Return [x, y] of the center of cell containing provided text 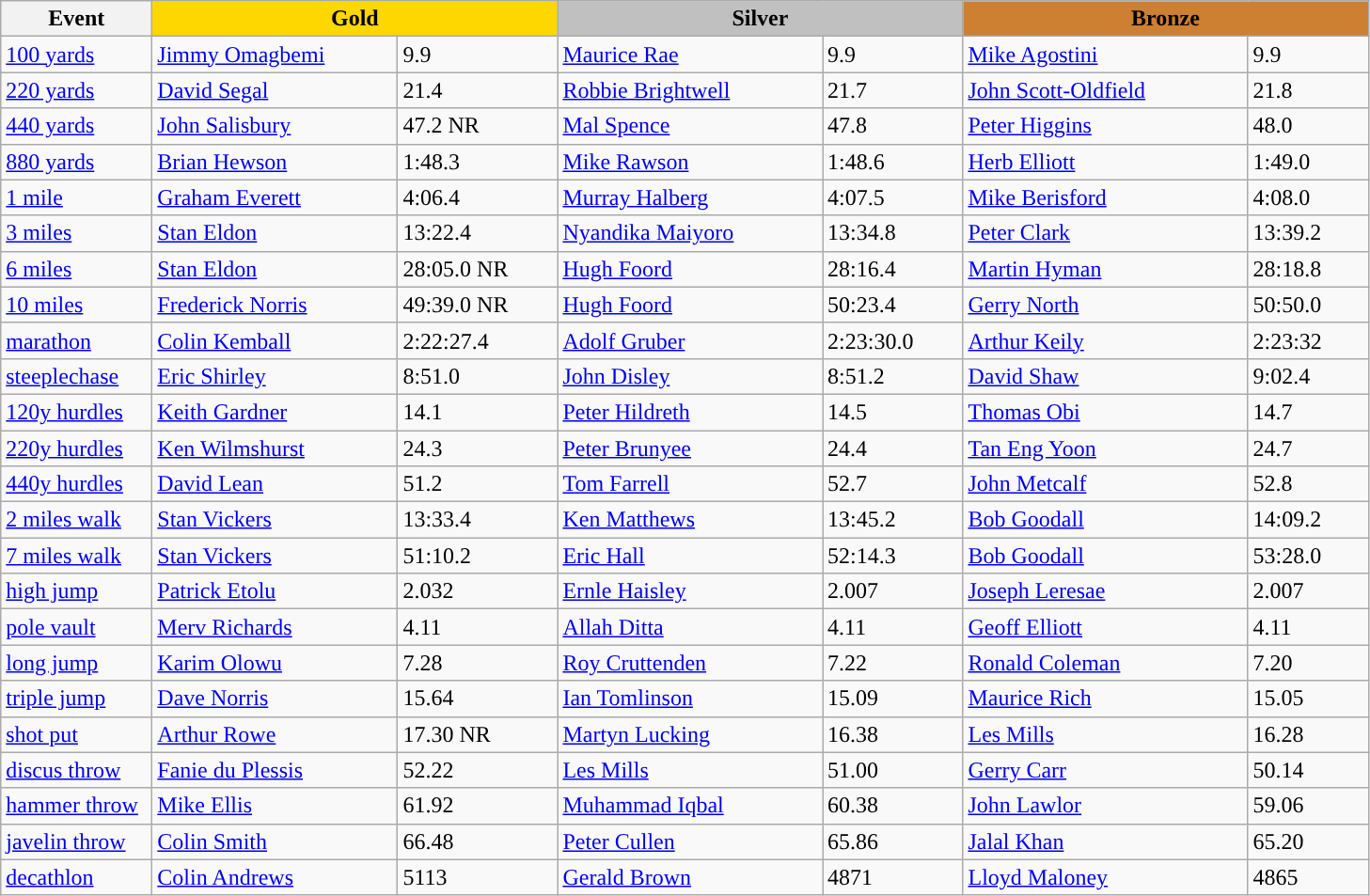
47.8 [893, 126]
Peter Clark [1106, 233]
16.28 [1308, 734]
Jalal Khan [1106, 841]
Colin Kemball [275, 340]
Ronald Coleman [1106, 663]
Mike Agostini [1106, 55]
long jump [77, 663]
2.032 [478, 591]
1:48.6 [893, 162]
100 yards [77, 55]
51:10.2 [478, 556]
52.22 [478, 770]
24.4 [893, 448]
Karim Olowu [275, 663]
Patrick Etolu [275, 591]
7 miles walk [77, 556]
28:18.8 [1308, 269]
Brian Hewson [275, 162]
Eric Shirley [275, 376]
1:48.3 [478, 162]
440 yards [77, 126]
marathon [77, 340]
49:39.0 NR [478, 305]
51.00 [893, 770]
Colin Andrews [275, 877]
440y hurdles [77, 484]
John Salisbury [275, 126]
Geoff Elliott [1106, 627]
50:23.4 [893, 305]
52.8 [1308, 484]
Roy Cruttenden [690, 663]
Gerry Carr [1106, 770]
Muhammad Iqbal [690, 806]
pole vault [77, 627]
javelin throw [77, 841]
Allah Ditta [690, 627]
Frederick Norris [275, 305]
52.7 [893, 484]
24.7 [1308, 448]
Maurice Rae [690, 55]
Thomas Obi [1106, 412]
2:23:30.0 [893, 340]
1:49.0 [1308, 162]
Gerald Brown [690, 877]
Martyn Lucking [690, 734]
Herb Elliott [1106, 162]
7.22 [893, 663]
Gold [355, 19]
53:28.0 [1308, 556]
Maurice Rich [1106, 699]
13:33.4 [478, 520]
David Lean [275, 484]
6 miles [77, 269]
David Segal [275, 90]
Mal Spence [690, 126]
7.20 [1308, 663]
14.5 [893, 412]
David Shaw [1106, 376]
61.92 [478, 806]
13:34.8 [893, 233]
15.64 [478, 699]
Joseph Leresae [1106, 591]
Adolf Gruber [690, 340]
51.2 [478, 484]
14.7 [1308, 412]
high jump [77, 591]
28:16.4 [893, 269]
Ken Wilmshurst [275, 448]
shot put [77, 734]
discus throw [77, 770]
8:51.2 [893, 376]
2 miles walk [77, 520]
John Metcalf [1106, 484]
9:02.4 [1308, 376]
59.06 [1308, 806]
Murray Halberg [690, 197]
52:14.3 [893, 556]
13:39.2 [1308, 233]
1 mile [77, 197]
21.4 [478, 90]
Gerry North [1106, 305]
4:06.4 [478, 197]
66.48 [478, 841]
steeplechase [77, 376]
4871 [893, 877]
Event [77, 19]
triple jump [77, 699]
14.1 [478, 412]
hammer throw [77, 806]
Tom Farrell [690, 484]
Fanie du Plessis [275, 770]
21.7 [893, 90]
220y hurdles [77, 448]
65.20 [1308, 841]
John Scott-Oldfield [1106, 90]
8:51.0 [478, 376]
15.09 [893, 699]
Nyandika Maiyoro [690, 233]
Lloyd Maloney [1106, 877]
Arthur Rowe [275, 734]
Jimmy Omagbemi [275, 55]
50:50.0 [1308, 305]
Ken Matthews [690, 520]
5113 [478, 877]
10 miles [77, 305]
Ernle Haisley [690, 591]
3 miles [77, 233]
Mike Ellis [275, 806]
13:45.2 [893, 520]
2:23:32 [1308, 340]
Mike Rawson [690, 162]
Arthur Keily [1106, 340]
Peter Brunyee [690, 448]
Dave Norris [275, 699]
15.05 [1308, 699]
Graham Everett [275, 197]
John Lawlor [1106, 806]
17.30 NR [478, 734]
Bronze [1166, 19]
2:22:27.4 [478, 340]
Keith Gardner [275, 412]
48.0 [1308, 126]
4:07.5 [893, 197]
28:05.0 NR [478, 269]
Colin Smith [275, 841]
4:08.0 [1308, 197]
John Disley [690, 376]
7.28 [478, 663]
Tan Eng Yoon [1106, 448]
4865 [1308, 877]
880 yards [77, 162]
14:09.2 [1308, 520]
Eric Hall [690, 556]
Ian Tomlinson [690, 699]
Mike Berisford [1106, 197]
47.2 NR [478, 126]
Martin Hyman [1106, 269]
Merv Richards [275, 627]
220 yards [77, 90]
decathlon [77, 877]
16.38 [893, 734]
Peter Higgins [1106, 126]
13:22.4 [478, 233]
120y hurdles [77, 412]
Robbie Brightwell [690, 90]
Silver [760, 19]
Peter Hildreth [690, 412]
60.38 [893, 806]
Peter Cullen [690, 841]
50.14 [1308, 770]
65.86 [893, 841]
21.8 [1308, 90]
24.3 [478, 448]
